Extract the [x, y] coordinate from the center of the cell holding the provided text.  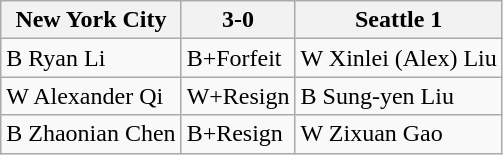
B Ryan Li [91, 58]
B+Forfeit [238, 58]
3-0 [238, 20]
B Zhaonian Chen [91, 134]
B Sung-yen Liu [398, 96]
W+Resign [238, 96]
Seattle 1 [398, 20]
W Xinlei (Alex) Liu [398, 58]
W Alexander Qi [91, 96]
B+Resign [238, 134]
New York City [91, 20]
W Zixuan Gao [398, 134]
